Determine the [X, Y] coordinate at the center of the cell enclosing the given text.  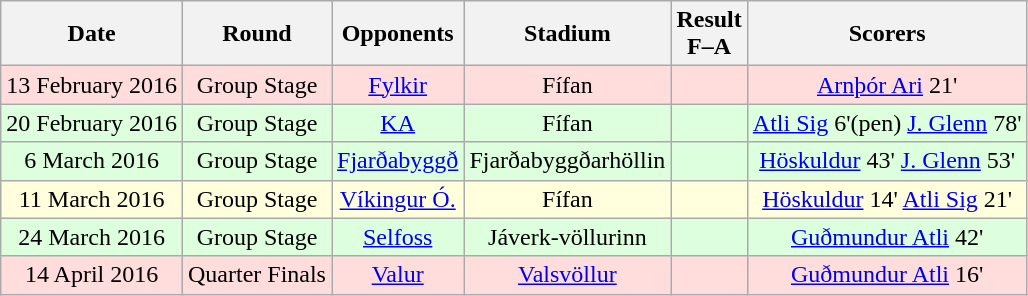
11 March 2016 [92, 199]
20 February 2016 [92, 123]
KA [398, 123]
14 April 2016 [92, 275]
13 February 2016 [92, 85]
Stadium [568, 34]
Scorers [887, 34]
Selfoss [398, 237]
Date [92, 34]
ResultF–A [709, 34]
Atli Sig 6'(pen) J. Glenn 78' [887, 123]
Höskuldur 43' J. Glenn 53' [887, 161]
Valsvöllur [568, 275]
Guðmundur Atli 16' [887, 275]
Round [256, 34]
Jáverk-völlurinn [568, 237]
6 March 2016 [92, 161]
Fylkir [398, 85]
Víkingur Ó. [398, 199]
Valur [398, 275]
Fjarðabyggð [398, 161]
Opponents [398, 34]
Arnþór Ari 21' [887, 85]
Höskuldur 14' Atli Sig 21' [887, 199]
Guðmundur Atli 42' [887, 237]
24 March 2016 [92, 237]
Fjarðabyggðarhöllin [568, 161]
Quarter Finals [256, 275]
